From the cell containing the given text, extract its center point as [x, y] coordinate. 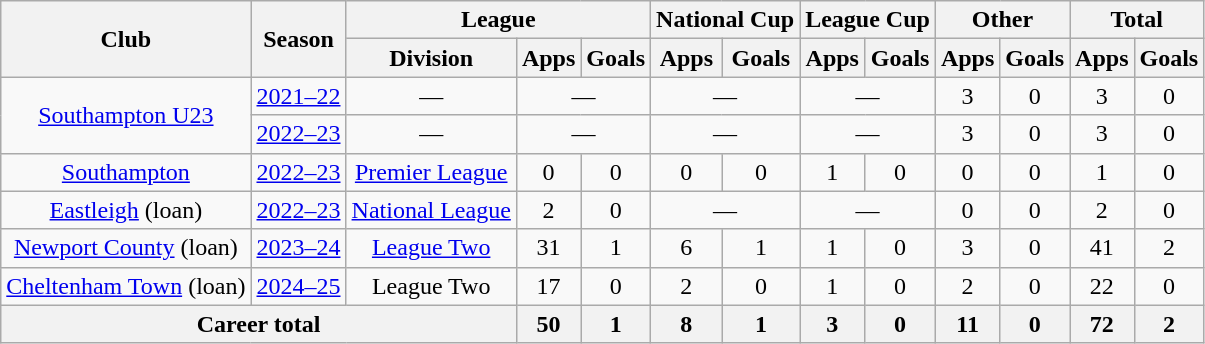
Premier League [431, 172]
Cheltenham Town (loan) [126, 286]
National Cup [726, 20]
22 [1102, 286]
Total [1137, 20]
National League [431, 210]
72 [1102, 324]
41 [1102, 248]
11 [967, 324]
Newport County (loan) [126, 248]
Southampton [126, 172]
31 [548, 248]
Southampton U23 [126, 115]
2024–25 [298, 286]
2023–24 [298, 248]
League [498, 20]
Season [298, 39]
8 [687, 324]
50 [548, 324]
Division [431, 58]
Eastleigh (loan) [126, 210]
League Cup [868, 20]
Other [1002, 20]
17 [548, 286]
2021–22 [298, 96]
Career total [259, 324]
6 [687, 248]
Club [126, 39]
